Provide the [x, y] coordinate of the cell's center where the given text is located.  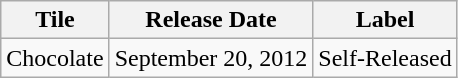
Self-Released [385, 58]
Chocolate [55, 58]
Release Date [211, 20]
Label [385, 20]
September 20, 2012 [211, 58]
Tile [55, 20]
